Pinpoint the cell where the given text exists, returning its [x, y] midpoint coordinate. 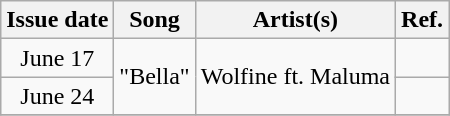
Ref. [422, 20]
Issue date [58, 20]
Song [154, 20]
Artist(s) [295, 20]
"Bella" [154, 77]
June 24 [58, 96]
Wolfine ft. Maluma [295, 77]
June 17 [58, 58]
